Return [X, Y] of the center of cell containing provided text 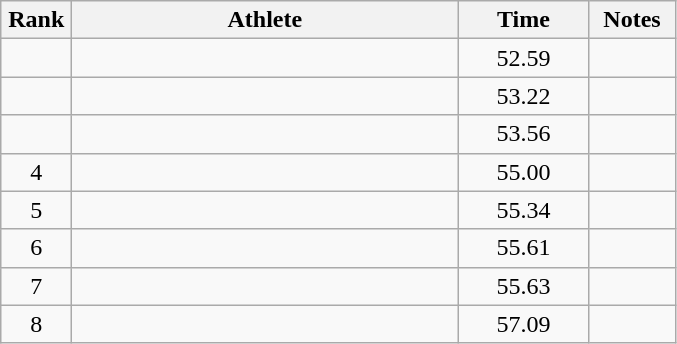
53.22 [524, 96]
8 [36, 324]
Time [524, 20]
57.09 [524, 324]
6 [36, 248]
7 [36, 286]
Athlete [265, 20]
5 [36, 210]
55.34 [524, 210]
55.63 [524, 286]
Rank [36, 20]
4 [36, 172]
53.56 [524, 134]
55.61 [524, 248]
55.00 [524, 172]
52.59 [524, 58]
Notes [632, 20]
